Locate the cell with the specified text and output its [x, y] center coordinate. 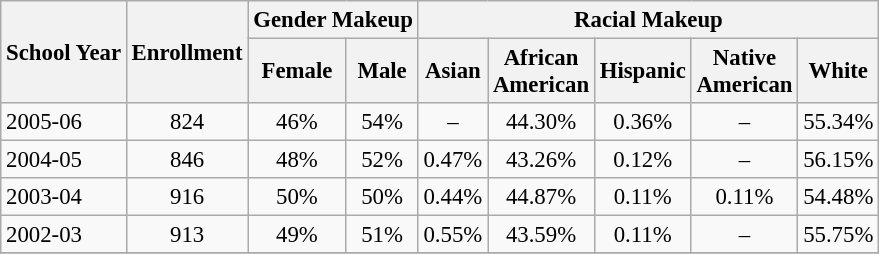
2003-04 [64, 197]
Gender Makeup [333, 20]
824 [187, 122]
49% [297, 235]
Native American [744, 72]
Racial Makeup [648, 20]
52% [382, 160]
2002-03 [64, 235]
African American [542, 72]
46% [297, 122]
44.30% [542, 122]
0.44% [452, 197]
2005-06 [64, 122]
Hispanic [642, 72]
56.15% [838, 160]
54.48% [838, 197]
54% [382, 122]
55.34% [838, 122]
44.87% [542, 197]
Female [297, 72]
43.59% [542, 235]
0.36% [642, 122]
Asian [452, 72]
0.47% [452, 160]
913 [187, 235]
51% [382, 235]
916 [187, 197]
0.55% [452, 235]
846 [187, 160]
0.12% [642, 160]
55.75% [838, 235]
48% [297, 160]
43.26% [542, 160]
School Year [64, 52]
Male [382, 72]
White [838, 72]
2004-05 [64, 160]
Enrollment [187, 52]
